Extract the [x, y] coordinate from the center of the cell holding the provided text.  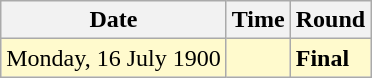
Monday, 16 July 1900 [114, 58]
Round [330, 20]
Final [330, 58]
Date [114, 20]
Time [258, 20]
